Return the [X, Y] coordinate for the center point of the cell that contains the specified text.  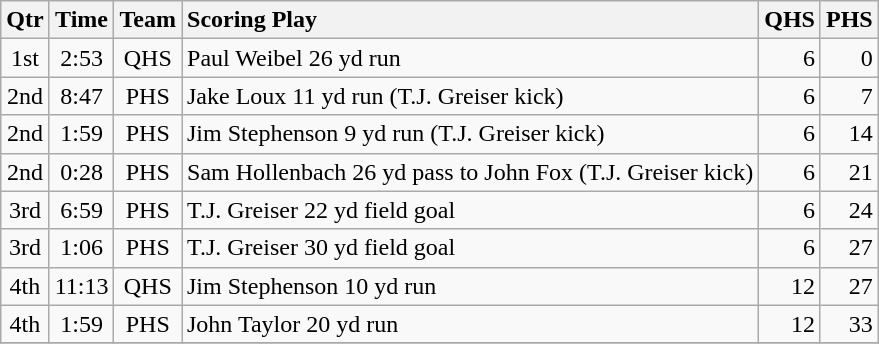
Time [82, 20]
1:06 [82, 248]
7 [849, 96]
0:28 [82, 172]
T.J. Greiser 30 yd field goal [470, 248]
21 [849, 172]
14 [849, 134]
11:13 [82, 286]
1st [25, 58]
33 [849, 324]
8:47 [82, 96]
Sam Hollenbach 26 yd pass to John Fox (T.J. Greiser kick) [470, 172]
Jake Loux 11 yd run (T.J. Greiser kick) [470, 96]
Team [148, 20]
0 [849, 58]
John Taylor 20 yd run [470, 324]
Jim Stephenson 10 yd run [470, 286]
Scoring Play [470, 20]
24 [849, 210]
Qtr [25, 20]
Paul Weibel 26 yd run [470, 58]
Jim Stephenson 9 yd run (T.J. Greiser kick) [470, 134]
6:59 [82, 210]
2:53 [82, 58]
T.J. Greiser 22 yd field goal [470, 210]
